For the text-containing cell, return its midpoint in [X, Y] coordinate format. 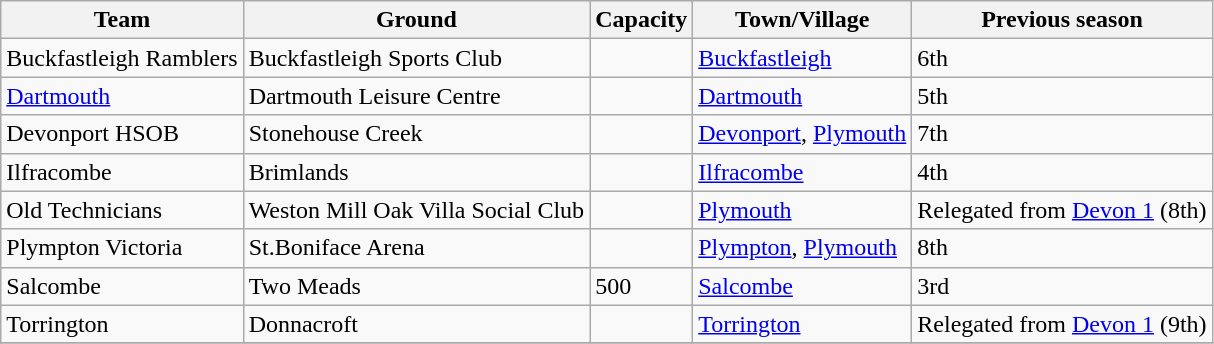
Old Technicians [122, 210]
500 [642, 286]
Relegated from Devon 1 (8th) [1062, 210]
Stonehouse Creek [416, 134]
4th [1062, 172]
8th [1062, 248]
Plympton, Plymouth [802, 248]
6th [1062, 58]
7th [1062, 134]
Devonport HSOB [122, 134]
Devonport, Plymouth [802, 134]
Team [122, 20]
Buckfastleigh Ramblers [122, 58]
Weston Mill Oak Villa Social Club [416, 210]
Dartmouth Leisure Centre [416, 96]
Relegated from Devon 1 (9th) [1062, 324]
Previous season [1062, 20]
Plympton Victoria [122, 248]
Buckfastleigh [802, 58]
Brimlands [416, 172]
3rd [1062, 286]
Donnacroft [416, 324]
Town/Village [802, 20]
Plymouth [802, 210]
Two Meads [416, 286]
Capacity [642, 20]
Buckfastleigh Sports Club [416, 58]
St.Boniface Arena [416, 248]
5th [1062, 96]
Ground [416, 20]
